Pinpoint the cell where the given text exists, returning its [X, Y] midpoint coordinate. 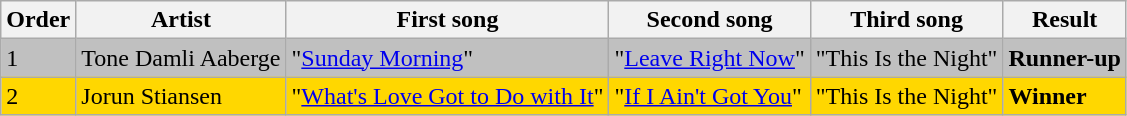
"If I Ain't Got You" [710, 96]
Jorun Stiansen [181, 96]
Artist [181, 20]
"Leave Right Now" [710, 58]
Tone Damli Aaberge [181, 58]
"What's Love Got to Do with It" [448, 96]
"Sunday Morning" [448, 58]
2 [38, 96]
Result [1065, 20]
Second song [710, 20]
Winner [1065, 96]
Order [38, 20]
Runner-up [1065, 58]
Third song [906, 20]
1 [38, 58]
First song [448, 20]
